Extract the (x, y) coordinate from the center of the cell holding the provided text.  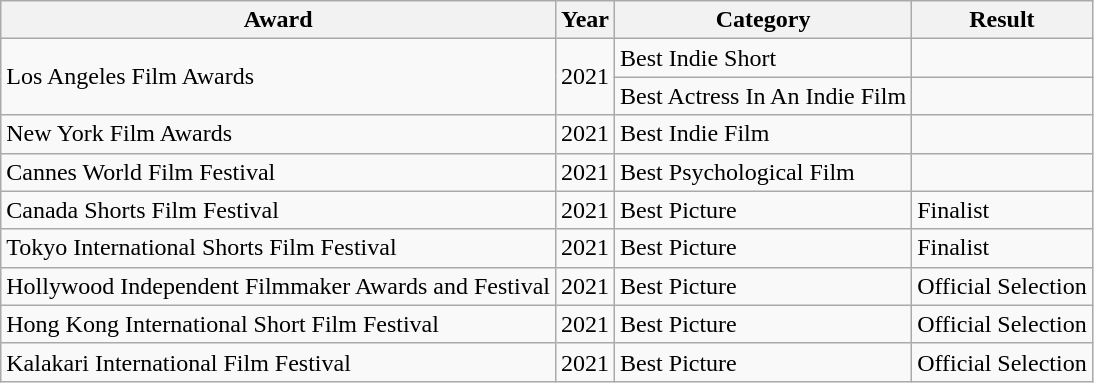
Best Indie Film (764, 134)
Best Psychological Film (764, 172)
New York Film Awards (278, 134)
Hollywood Independent Filmmaker Awards and Festival (278, 286)
Result (1002, 20)
Award (278, 20)
Cannes World Film Festival (278, 172)
Category (764, 20)
Hong Kong International Short Film Festival (278, 324)
Best Indie Short (764, 58)
Los Angeles Film Awards (278, 77)
Canada Shorts Film Festival (278, 210)
Tokyo International Shorts Film Festival (278, 248)
Kalakari International Film Festival (278, 362)
Year (586, 20)
Best Actress In An Indie Film (764, 96)
